Capture the cell that displays the provided text and extract its (x, y) central coordinate. 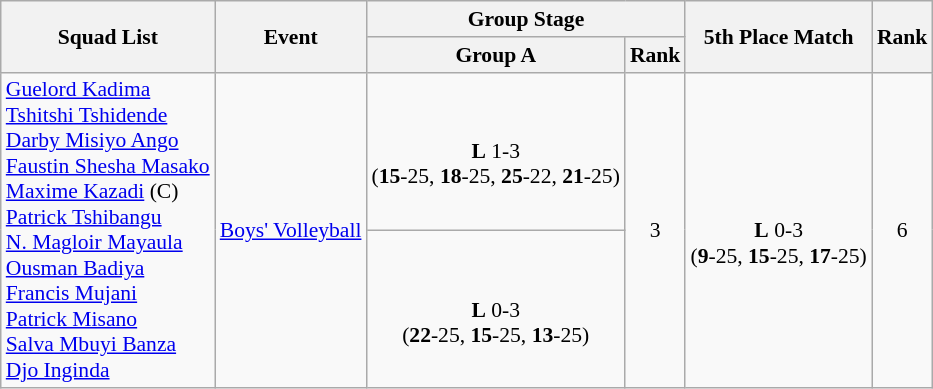
Event (291, 36)
L 0-3 (9-25, 15-25, 17-25) (778, 230)
Group Stage (526, 19)
Boys' Volleyball (291, 230)
Group A (495, 55)
5th Place Match (778, 36)
Squad List (108, 36)
6 (902, 230)
L 1-3 (15-25, 18-25, 25-22, 21-25) (495, 151)
3 (656, 230)
L 0-3 (22-25, 15-25, 13-25) (495, 309)
